Scan for the cell matching the given text and deliver its (X, Y) coordinate at center. 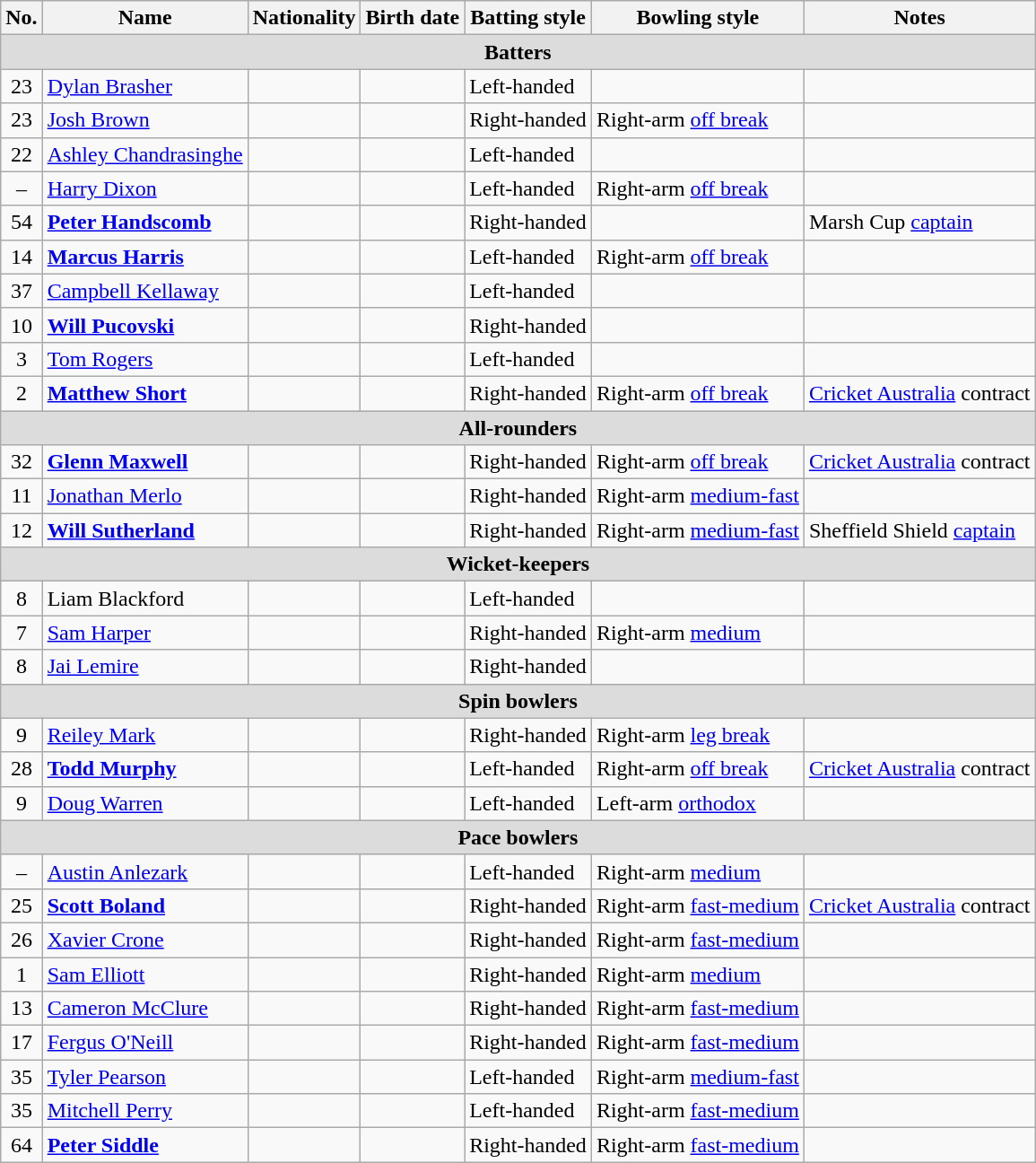
Ashley Chandrasinghe (145, 154)
Birth date (413, 18)
Todd Murphy (145, 769)
3 (22, 359)
26 (22, 940)
Doug Warren (145, 803)
Peter Handscomb (145, 223)
64 (22, 1145)
Sam Elliott (145, 974)
Campbell Kellaway (145, 291)
12 (22, 530)
Jonathan Merlo (145, 496)
Batters (518, 52)
Sheffield Shield captain (919, 530)
Will Pucovski (145, 325)
Liam Blackford (145, 599)
7 (22, 633)
Jai Lemire (145, 667)
Sam Harper (145, 633)
14 (22, 257)
Will Sutherland (145, 530)
Glenn Maxwell (145, 462)
Matthew Short (145, 393)
Tom Rogers (145, 359)
1 (22, 974)
32 (22, 462)
28 (22, 769)
Name (145, 18)
Scott Boland (145, 905)
Xavier Crone (145, 940)
17 (22, 1043)
Josh Brown (145, 120)
Cameron McClure (145, 1009)
25 (22, 905)
11 (22, 496)
Dylan Brasher (145, 86)
2 (22, 393)
Pace bowlers (518, 837)
37 (22, 291)
Wicket-keepers (518, 564)
10 (22, 325)
Reiley Mark (145, 735)
Tyler Pearson (145, 1077)
22 (22, 154)
Peter Siddle (145, 1145)
Harry Dixon (145, 188)
Right-arm leg break (698, 735)
Nationality (304, 18)
Marcus Harris (145, 257)
No. (22, 18)
Notes (919, 18)
Fergus O'Neill (145, 1043)
Batting style (528, 18)
13 (22, 1009)
Austin Anlezark (145, 871)
54 (22, 223)
Bowling style (698, 18)
Marsh Cup captain (919, 223)
Left-arm orthodox (698, 803)
Mitchell Perry (145, 1111)
All-rounders (518, 428)
Spin bowlers (518, 701)
